Search for the cell housing the specified text and yield its (x, y) center coordinate. 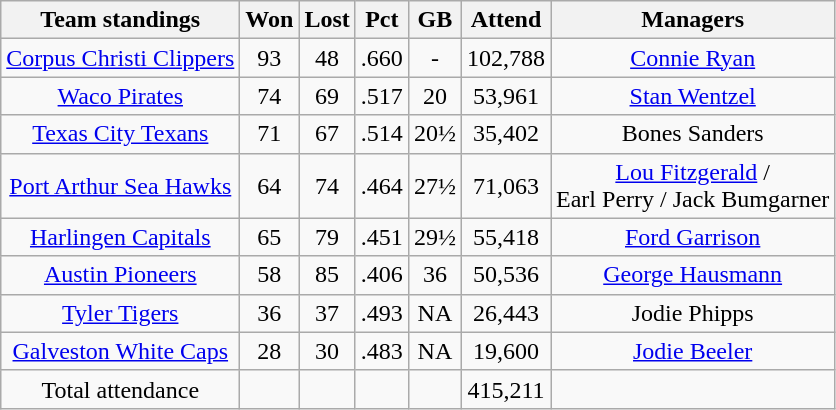
.517 (382, 96)
GB (434, 20)
.514 (382, 134)
58 (270, 275)
65 (270, 237)
.493 (382, 313)
26,443 (506, 313)
Galveston White Caps (120, 351)
Austin Pioneers (120, 275)
102,788 (506, 58)
Total attendance (120, 389)
Stan Wentzel (693, 96)
28 (270, 351)
- (434, 58)
.464 (382, 186)
37 (327, 313)
.660 (382, 58)
Jodie Beeler (693, 351)
415,211 (506, 389)
.451 (382, 237)
Attend (506, 20)
Waco Pirates (120, 96)
Harlingen Capitals (120, 237)
85 (327, 275)
64 (270, 186)
55,418 (506, 237)
Jodie Phipps (693, 313)
.406 (382, 275)
George Hausmann (693, 275)
71 (270, 134)
.483 (382, 351)
79 (327, 237)
20½ (434, 134)
Lost (327, 20)
Port Arthur Sea Hawks (120, 186)
Team standings (120, 20)
93 (270, 58)
Lou Fitzgerald /Earl Perry / Jack Bumgarner (693, 186)
48 (327, 58)
29½ (434, 237)
Pct (382, 20)
Connie Ryan (693, 58)
Corpus Christi Clippers (120, 58)
Managers (693, 20)
53,961 (506, 96)
20 (434, 96)
30 (327, 351)
Tyler Tigers (120, 313)
69 (327, 96)
Won (270, 20)
Texas City Texans (120, 134)
Ford Garrison (693, 237)
71,063 (506, 186)
35,402 (506, 134)
67 (327, 134)
19,600 (506, 351)
27½ (434, 186)
Bones Sanders (693, 134)
50,536 (506, 275)
